Extract the [X, Y] coordinate from the center of the cell holding the provided text.  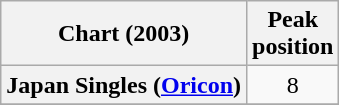
Peakposition [293, 34]
8 [293, 85]
Japan Singles (Oricon) [124, 85]
Chart (2003) [124, 34]
